From the cell containing the given text, extract its center point as [X, Y] coordinate. 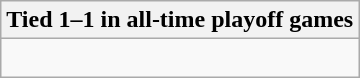
Tied 1–1 in all-time playoff games [180, 20]
